Locate the cell with the specified text and output its (X, Y) center coordinate. 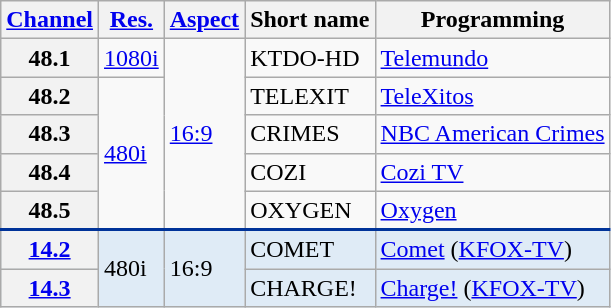
14.3 (50, 288)
Channel (50, 20)
TELEXIT (310, 96)
Aspect (204, 20)
Res. (132, 20)
Cozi TV (492, 172)
1080i (132, 58)
NBC American Crimes (492, 134)
CRIMES (310, 134)
KTDO-HD (310, 58)
Oxygen (492, 210)
48.2 (50, 96)
Short name (310, 20)
COZI (310, 172)
14.2 (50, 250)
Programming (492, 20)
48.3 (50, 134)
CHARGE! (310, 288)
Telemundo (492, 58)
OXYGEN (310, 210)
Comet (KFOX-TV) (492, 250)
COMET (310, 250)
48.1 (50, 58)
TeleXitos (492, 96)
48.5 (50, 210)
Charge! (KFOX-TV) (492, 288)
48.4 (50, 172)
